Detect which cell encompasses the target text, then output its [X, Y] center coordinate. 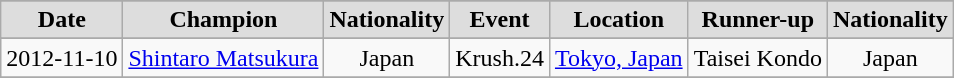
Shintaro Matsukura [224, 58]
Runner-up [758, 20]
Champion [224, 20]
Date [62, 20]
Event [500, 20]
Taisei Kondo [758, 58]
Tokyo, Japan [618, 58]
Location [618, 20]
Krush.24 [500, 58]
2012-11-10 [62, 58]
